Output the [X, Y] coordinate of the center of the cell containing the given text.  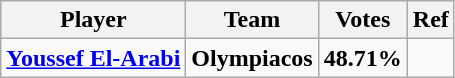
Player [94, 20]
Team [252, 20]
Ref [430, 20]
Votes [362, 20]
48.71% [362, 58]
Youssef El-Arabi [94, 58]
Olympiacos [252, 58]
